From the cell containing the given text, extract its center point as [X, Y] coordinate. 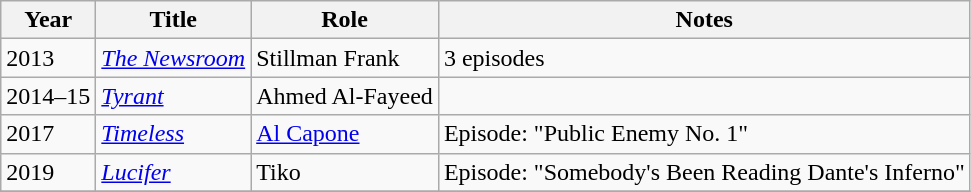
The Newsroom [174, 58]
2019 [48, 172]
Role [345, 20]
Al Capone [345, 134]
Episode: "Somebody's Been Reading Dante's Inferno" [704, 172]
2014–15 [48, 96]
2013 [48, 58]
Notes [704, 20]
Title [174, 20]
Ahmed Al-Fayeed [345, 96]
Timeless [174, 134]
2017 [48, 134]
Tyrant [174, 96]
Lucifer [174, 172]
3 episodes [704, 58]
Year [48, 20]
Tiko [345, 172]
Stillman Frank [345, 58]
Episode: "Public Enemy No. 1" [704, 134]
